Return [X, Y] of the center of cell containing provided text 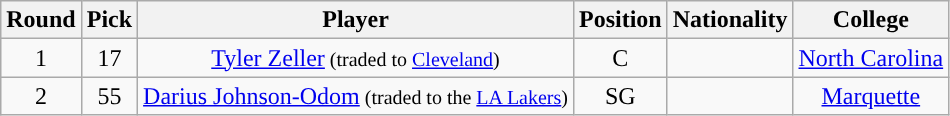
Tyler Zeller (traded to Cleveland) [356, 58]
C [620, 58]
1 [41, 58]
Darius Johnson-Odom (traded to the LA Lakers) [356, 96]
Marquette [871, 96]
North Carolina [871, 58]
17 [109, 58]
Position [620, 20]
Player [356, 20]
Pick [109, 20]
College [871, 20]
SG [620, 96]
Nationality [730, 20]
Round [41, 20]
2 [41, 96]
55 [109, 96]
